Scan for the cell matching the given text and deliver its [X, Y] coordinate at center. 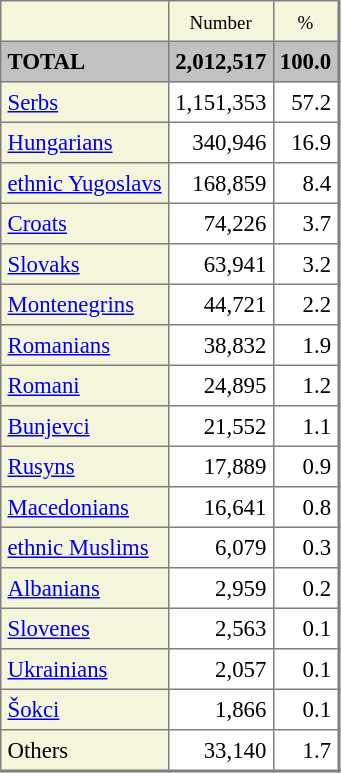
1.9 [306, 345]
2,057 [220, 669]
2.2 [306, 304]
38,832 [220, 345]
0.2 [306, 588]
3.2 [306, 264]
Slovenes [85, 628]
Ukrainians [85, 669]
0.8 [306, 507]
44,721 [220, 304]
Croats [85, 223]
57.2 [306, 102]
3.7 [306, 223]
2,563 [220, 628]
24,895 [220, 385]
Romani [85, 385]
2,012,517 [220, 61]
Rusyns [85, 466]
1,866 [220, 709]
0.9 [306, 466]
340,946 [220, 142]
1,151,353 [220, 102]
16.9 [306, 142]
74,226 [220, 223]
Montenegrins [85, 304]
ethnic Yugoslavs [85, 183]
16,641 [220, 507]
Number [220, 21]
TOTAL [85, 61]
Šokci [85, 709]
6,079 [220, 547]
% [306, 21]
33,140 [220, 750]
63,941 [220, 264]
Others [85, 750]
17,889 [220, 466]
21,552 [220, 426]
0.3 [306, 547]
Albanians [85, 588]
100.0 [306, 61]
Romanians [85, 345]
1.7 [306, 750]
1.2 [306, 385]
Bunjevci [85, 426]
Slovaks [85, 264]
ethnic Muslims [85, 547]
2,959 [220, 588]
Serbs [85, 102]
168,859 [220, 183]
Hungarians [85, 142]
8.4 [306, 183]
Macedonians [85, 507]
1.1 [306, 426]
